Find where the given text appears and provide that cell's center as [X, Y] coordinate. 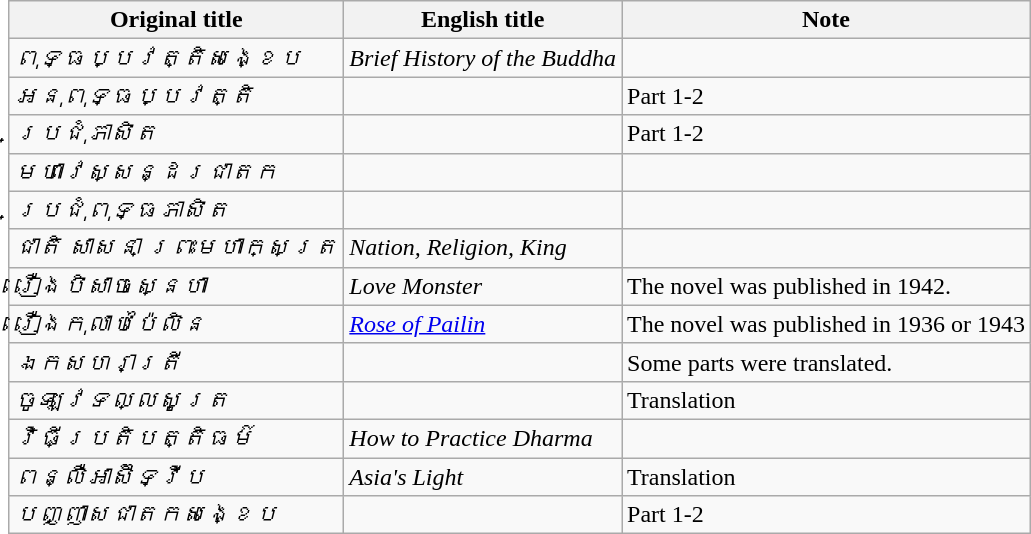
ចូឡវេទល្លសូត្រ [176, 400]
អនុពុទ្ធប្បវត្តិ [176, 96]
The novel was published in 1942. [826, 286]
រឿងបិសាចស្នេហា [176, 286]
Rose of Pailin [483, 324]
The novel was published in 1936 or 1943 [826, 324]
Brief History of the Buddha [483, 58]
ជាតិ សាសនា ព្រះមហាក្សត្រ [176, 248]
How to Practice Dharma [483, 438]
មហាវេស្សន្ដរជាតក [176, 172]
Nation, Religion, King [483, 248]
Original title [176, 20]
Asia's Light [483, 477]
Note [826, 20]
វិធីប្រតិបត្តិធម៌ [176, 438]
ប្រជុំភាសិត [176, 134]
ឯកសហរាត្រី [176, 362]
ប្រជុំពុទ្ធភាសិត [176, 210]
បញ្ញាសជាតកសង្ខេប [176, 515]
ពន្លឺអាស៊ីទ្វីប [176, 477]
Love Monster [483, 286]
រឿងកុលាបប៉ៃលិន [176, 324]
ពុទ្ធប្បវត្តិសង្ខេប [176, 58]
English title [483, 20]
Some parts were translated. [826, 362]
